For the text-containing cell, return its midpoint in (x, y) coordinate format. 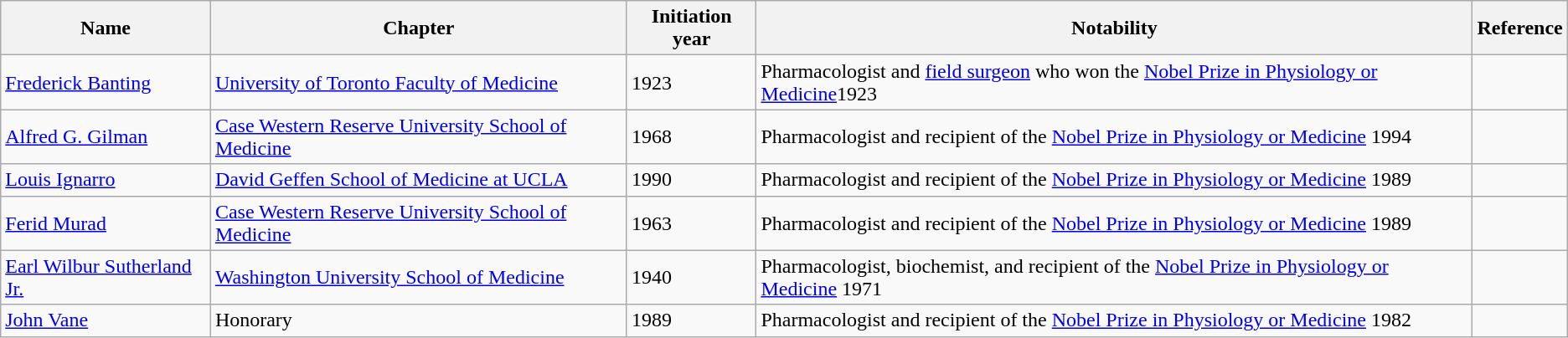
Ferid Murad (106, 223)
Louis Ignarro (106, 180)
1990 (692, 180)
Reference (1519, 28)
Notability (1114, 28)
Earl Wilbur Sutherland Jr. (106, 278)
University of Toronto Faculty of Medicine (419, 82)
Chapter (419, 28)
Initiation year (692, 28)
Pharmacologist and field surgeon who won the Nobel Prize in Physiology or Medicine1923 (1114, 82)
Pharmacologist, biochemist, and recipient of the Nobel Prize in Physiology or Medicine 1971 (1114, 278)
Name (106, 28)
Pharmacologist and recipient of the Nobel Prize in Physiology or Medicine 1994 (1114, 137)
Honorary (419, 320)
1963 (692, 223)
Frederick Banting (106, 82)
1923 (692, 82)
Washington University School of Medicine (419, 278)
John Vane (106, 320)
Alfred G. Gilman (106, 137)
1940 (692, 278)
Pharmacologist and recipient of the Nobel Prize in Physiology or Medicine 1982 (1114, 320)
1989 (692, 320)
David Geffen School of Medicine at UCLA (419, 180)
1968 (692, 137)
